Provide the (x, y) coordinate of the cell's center where the given text is located.  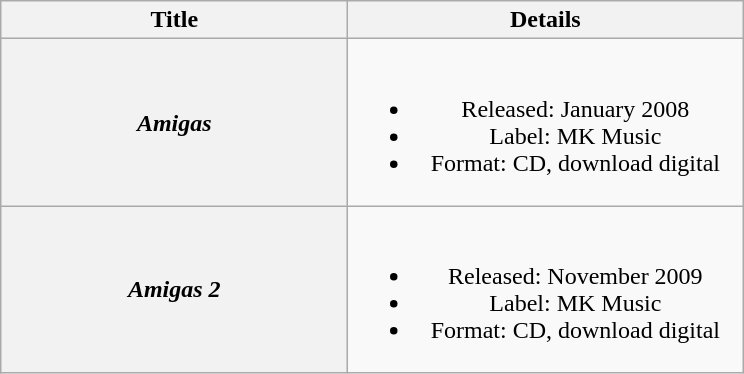
Title (174, 20)
Released: November 2009Label: MK MusicFormat: CD, download digital (546, 290)
Amigas 2 (174, 290)
Released: January 2008Label: MK MusicFormat: CD, download digital (546, 122)
Amigas (174, 122)
Details (546, 20)
